Locate the cell with the specified text and output its (x, y) center coordinate. 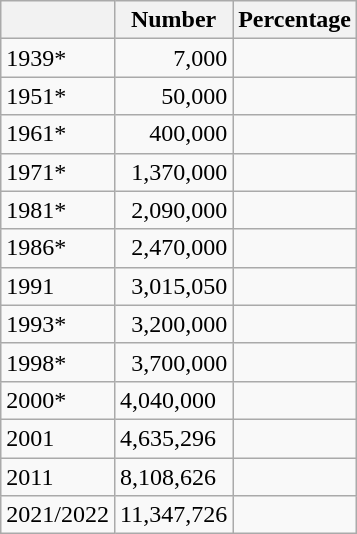
2000* (58, 400)
1,370,000 (173, 172)
8,108,626 (173, 477)
Percentage (295, 20)
3,700,000 (173, 362)
11,347,726 (173, 515)
4,635,296 (173, 438)
3,015,050 (173, 286)
1939* (58, 58)
2011 (58, 477)
7,000 (173, 58)
2001 (58, 438)
1981* (58, 210)
400,000 (173, 134)
1971* (58, 172)
4,040,000 (173, 400)
3,200,000 (173, 324)
2021/2022 (58, 515)
50,000 (173, 96)
2,090,000 (173, 210)
1986* (58, 248)
Number (173, 20)
1998* (58, 362)
1991 (58, 286)
2,470,000 (173, 248)
1961* (58, 134)
1993* (58, 324)
1951* (58, 96)
